Return the [X, Y] coordinate for the center point of the cell that contains the specified text.  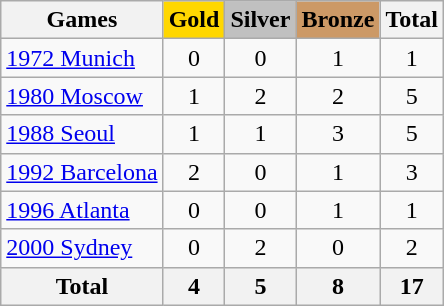
4 [194, 286]
1988 Seoul [82, 134]
1996 Atlanta [82, 210]
8 [338, 286]
Gold [194, 20]
1992 Barcelona [82, 172]
Games [82, 20]
17 [412, 286]
2000 Sydney [82, 248]
1972 Munich [82, 58]
Silver [260, 20]
1980 Moscow [82, 96]
Bronze [338, 20]
